Scan for the cell matching the given text and deliver its [x, y] coordinate at center. 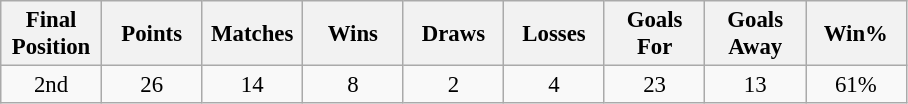
Draws [454, 34]
Goals Away [756, 34]
Goals For [654, 34]
Win% [856, 34]
13 [756, 85]
Matches [252, 34]
Points [152, 34]
61% [856, 85]
2nd [52, 85]
4 [554, 85]
Final Position [52, 34]
Losses [554, 34]
8 [354, 85]
2 [454, 85]
14 [252, 85]
Wins [354, 34]
26 [152, 85]
23 [654, 85]
